Search for the cell housing the specified text and yield its [X, Y] center coordinate. 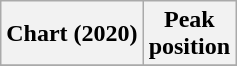
Peakposition [189, 34]
Chart (2020) [72, 34]
